Determine the (X, Y) coordinate at the center of the cell enclosing the given text.  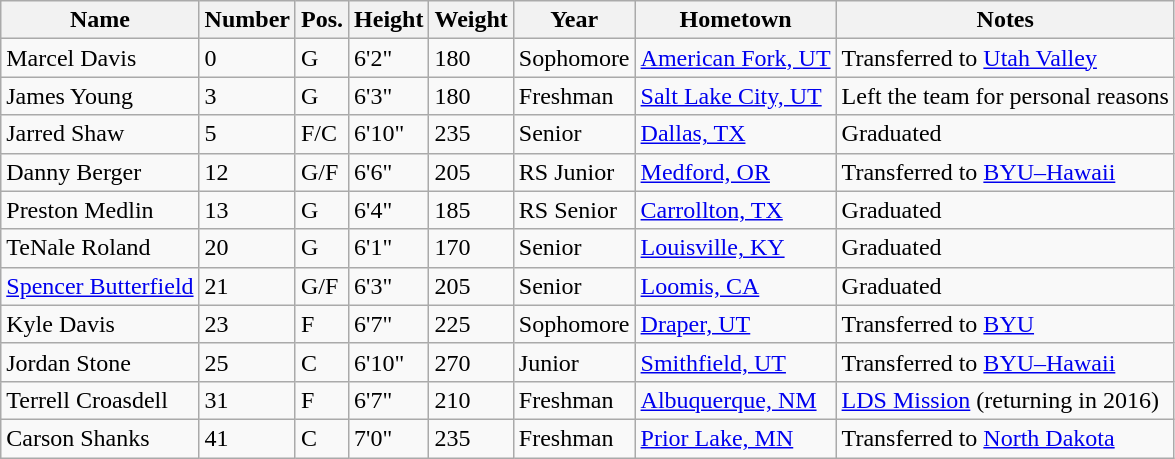
Salt Lake City, UT (736, 96)
Jarred Shaw (100, 134)
13 (247, 210)
12 (247, 172)
21 (247, 286)
F/C (322, 134)
225 (471, 324)
Kyle Davis (100, 324)
Weight (471, 20)
Left the team for personal reasons (1005, 96)
Hometown (736, 20)
Transferred to North Dakota (1005, 438)
LDS Mission (returning in 2016) (1005, 400)
20 (247, 248)
TeNale Roland (100, 248)
Terrell Croasdell (100, 400)
185 (471, 210)
Danny Berger (100, 172)
23 (247, 324)
5 (247, 134)
Height (389, 20)
Name (100, 20)
31 (247, 400)
Spencer Butterfield (100, 286)
7'0" (389, 438)
170 (471, 248)
6'6" (389, 172)
Pos. (322, 20)
25 (247, 362)
Prior Lake, MN (736, 438)
Albuquerque, NM (736, 400)
Year (574, 20)
Marcel Davis (100, 58)
Junior (574, 362)
270 (471, 362)
210 (471, 400)
Medford, OR (736, 172)
Dallas, TX (736, 134)
Carrollton, TX (736, 210)
6'1" (389, 248)
Draper, UT (736, 324)
41 (247, 438)
Notes (1005, 20)
0 (247, 58)
American Fork, UT (736, 58)
RS Junior (574, 172)
Number (247, 20)
Louisville, KY (736, 248)
Loomis, CA (736, 286)
Transferred to BYU (1005, 324)
3 (247, 96)
6'2" (389, 58)
James Young (100, 96)
Smithfield, UT (736, 362)
RS Senior (574, 210)
Preston Medlin (100, 210)
Carson Shanks (100, 438)
Transferred to Utah Valley (1005, 58)
Jordan Stone (100, 362)
6'4" (389, 210)
